Search for the cell housing the specified text and yield its (X, Y) center coordinate. 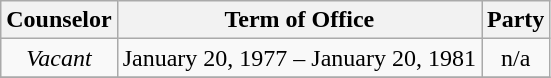
Counselor (59, 20)
Party (516, 20)
n/a (516, 58)
January 20, 1977 – January 20, 1981 (299, 58)
Vacant (59, 58)
Term of Office (299, 20)
